Return [x, y] of the center of cell containing provided text 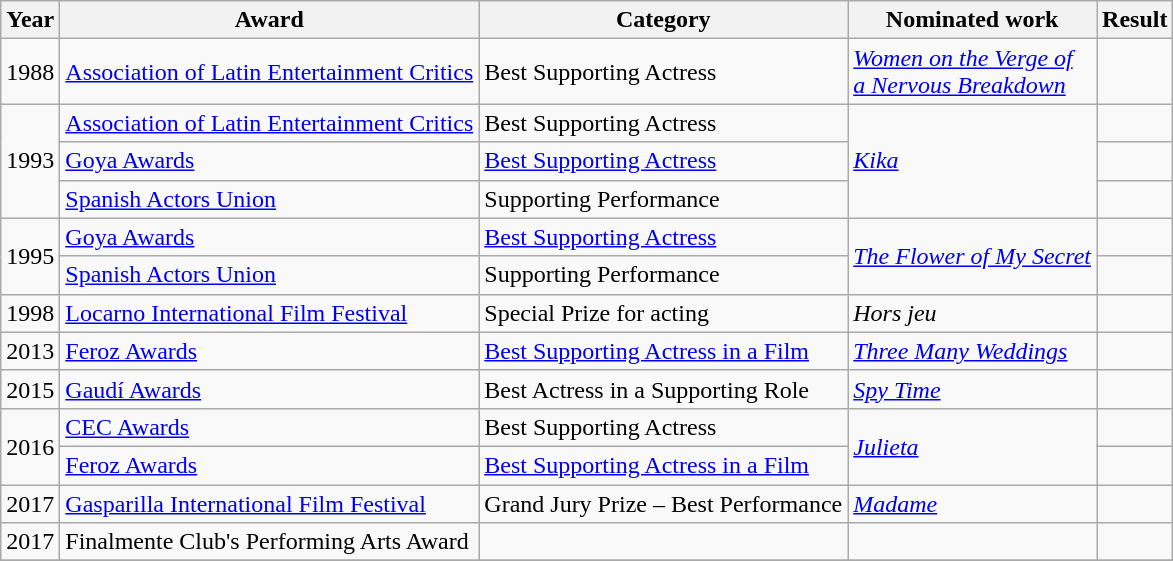
1993 [30, 161]
CEC Awards [270, 427]
Year [30, 20]
Kika [972, 161]
Gaudí Awards [270, 389]
Three Many Weddings [972, 351]
2016 [30, 446]
1998 [30, 313]
The Flower of My Secret [972, 256]
Result [1135, 20]
2013 [30, 351]
Special Prize for acting [664, 313]
1988 [30, 72]
Award [270, 20]
1995 [30, 256]
Nominated work [972, 20]
Women on the Verge of a Nervous Breakdown [972, 72]
Locarno International Film Festival [270, 313]
Category [664, 20]
Best Actress in a Supporting Role [664, 389]
2015 [30, 389]
Julieta [972, 446]
Spy Time [972, 389]
Finalmente Club's Performing Arts Award [270, 542]
Gasparilla International Film Festival [270, 503]
Grand Jury Prize – Best Performance [664, 503]
Hors jeu [972, 313]
Madame [972, 503]
